Provide the [x, y] coordinate of the cell's center where the given text is located.  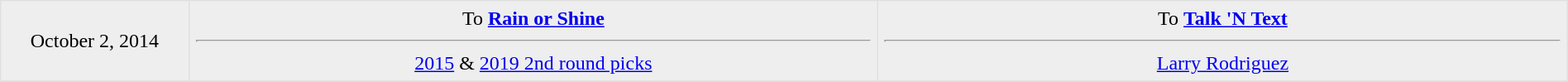
To Talk 'N TextLarry Rodriguez [1223, 41]
October 2, 2014 [94, 41]
To Rain or Shine2015 & 2019 2nd round picks [533, 41]
